Return the [x, y] coordinate for the center point of the cell that contains the specified text.  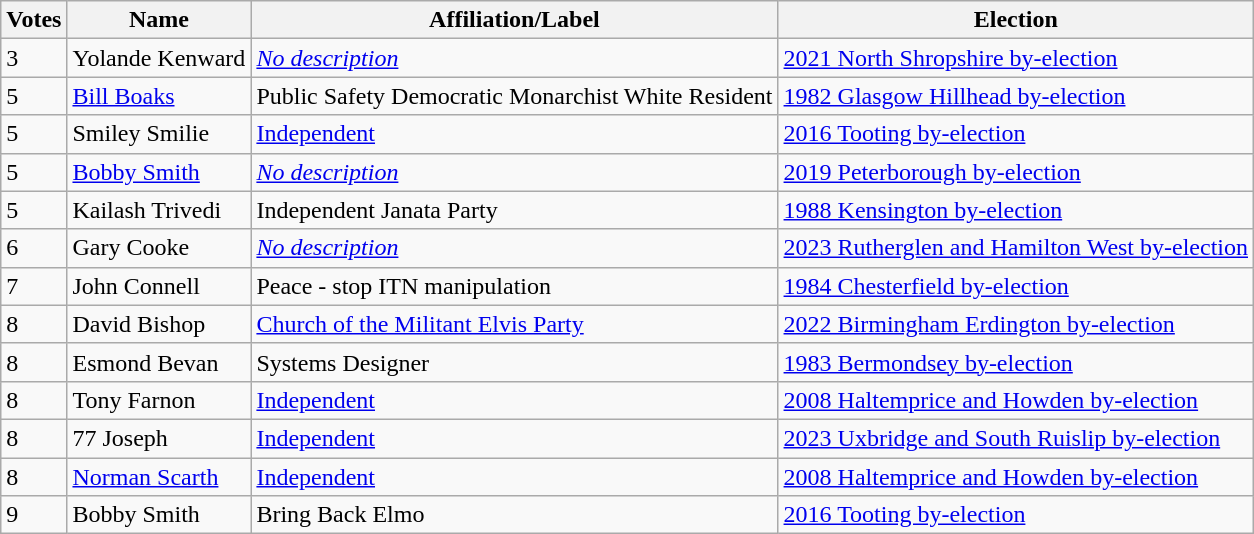
9 [34, 515]
Bill Boaks [159, 96]
2023 Rutherglen and Hamilton West by-election [1016, 248]
1982 Glasgow Hillhead by-election [1016, 96]
77 Joseph [159, 438]
2021 North Shropshire by-election [1016, 58]
Yolande Kenward [159, 58]
1988 Kensington by-election [1016, 210]
Gary Cooke [159, 248]
Church of the Militant Elvis Party [514, 324]
John Connell [159, 286]
Smiley Smilie [159, 134]
Election [1016, 20]
Votes [34, 20]
Public Safety Democratic Monarchist White Resident [514, 96]
Kailash Trivedi [159, 210]
Peace - stop ITN manipulation [514, 286]
3 [34, 58]
7 [34, 286]
2023 Uxbridge and South Ruislip by-election [1016, 438]
1984 Chesterfield by-election [1016, 286]
David Bishop [159, 324]
Independent Janata Party [514, 210]
Systems Designer [514, 362]
Name [159, 20]
Esmond Bevan [159, 362]
Tony Farnon [159, 400]
1983 Bermondsey by-election [1016, 362]
Norman Scarth [159, 477]
Bring Back Elmo [514, 515]
2022 Birmingham Erdington by-election [1016, 324]
2019 Peterborough by-election [1016, 172]
Affiliation/Label [514, 20]
6 [34, 248]
